Find where the given text appears and provide that cell's center as (X, Y) coordinate. 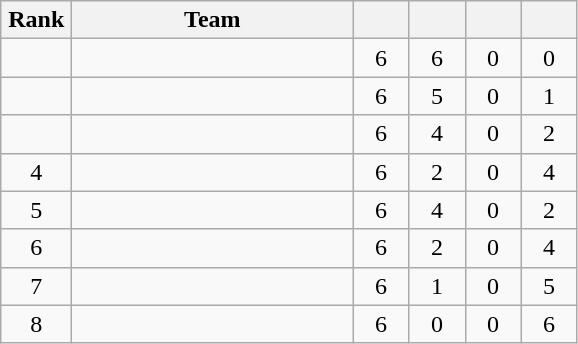
7 (36, 286)
Rank (36, 20)
8 (36, 324)
Team (212, 20)
